For the text-containing cell, return its midpoint in [x, y] coordinate format. 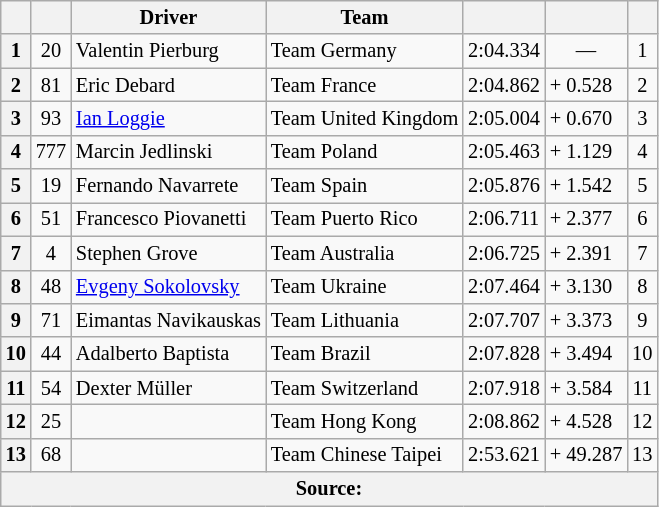
Driver [168, 17]
2:05.004 [504, 118]
Team Spain [364, 186]
Team Ukraine [364, 287]
+ 3.494 [586, 354]
Dexter Müller [168, 388]
+ 49.287 [586, 455]
Team Chinese Taipei [364, 455]
2:05.876 [504, 186]
+ 3.130 [586, 287]
+ 2.377 [586, 219]
Team Germany [364, 51]
2:04.334 [504, 51]
51 [51, 219]
Team Switzerland [364, 388]
2:06.725 [504, 253]
2:53.621 [504, 455]
71 [51, 320]
Adalberto Baptista [168, 354]
Ian Loggie [168, 118]
Eimantas Navikauskas [168, 320]
Team Poland [364, 152]
2:08.862 [504, 421]
Team Hong Kong [364, 421]
Team [364, 17]
Marcin Jedlinski [168, 152]
+ 1.542 [586, 186]
25 [51, 421]
Team France [364, 85]
Team Puerto Rico [364, 219]
Eric Debard [168, 85]
Team Australia [364, 253]
+ 0.528 [586, 85]
Team Lithuania [364, 320]
81 [51, 85]
2:07.707 [504, 320]
Fernando Navarrete [168, 186]
Team Brazil [364, 354]
2:05.463 [504, 152]
Francesco Piovanetti [168, 219]
— [586, 51]
68 [51, 455]
20 [51, 51]
Stephen Grove [168, 253]
93 [51, 118]
44 [51, 354]
2:07.828 [504, 354]
Team United Kingdom [364, 118]
2:07.464 [504, 287]
+ 1.129 [586, 152]
Source: [330, 489]
54 [51, 388]
2:06.711 [504, 219]
2:07.918 [504, 388]
48 [51, 287]
+ 4.528 [586, 421]
2:04.862 [504, 85]
Evgeny Sokolovsky [168, 287]
+ 2.391 [586, 253]
777 [51, 152]
+ 0.670 [586, 118]
+ 3.584 [586, 388]
+ 3.373 [586, 320]
Valentin Pierburg [168, 51]
19 [51, 186]
